Pinpoint the cell where the given text exists, returning its [x, y] midpoint coordinate. 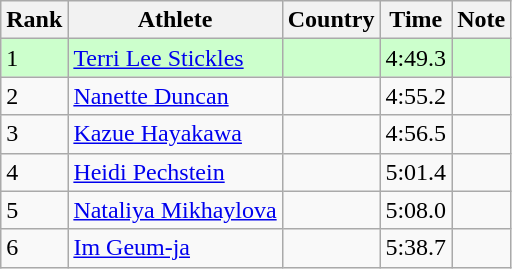
Nataliya Mikhaylova [175, 210]
5 [34, 210]
4:56.5 [416, 134]
4 [34, 172]
2 [34, 96]
Kazue Hayakawa [175, 134]
Im Geum-ja [175, 248]
Nanette Duncan [175, 96]
Heidi Pechstein [175, 172]
Terri Lee Stickles [175, 58]
3 [34, 134]
Athlete [175, 20]
6 [34, 248]
Rank [34, 20]
5:01.4 [416, 172]
5:38.7 [416, 248]
5:08.0 [416, 210]
1 [34, 58]
Country [331, 20]
Note [482, 20]
4:49.3 [416, 58]
4:55.2 [416, 96]
Time [416, 20]
